Find where the given text appears and provide that cell's center as [x, y] coordinate. 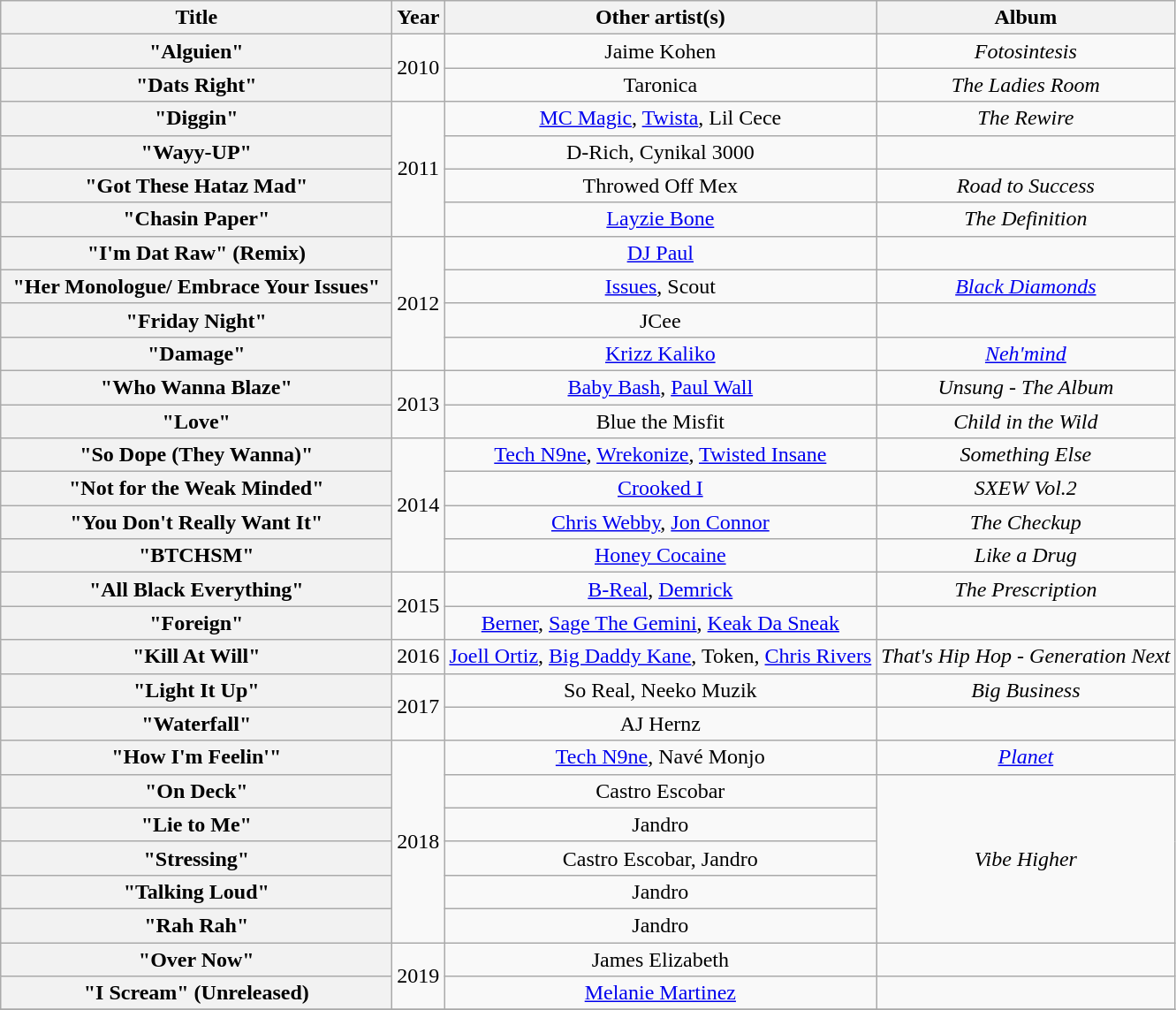
Tech N9ne, Navé Monjo [661, 757]
Jaime Kohen [661, 51]
2017 [419, 707]
Castro Escobar [661, 791]
That's Hip Hop - Generation Next [1026, 657]
James Elizabeth [661, 959]
Baby Bash, Paul Wall [661, 387]
Album [1026, 18]
"Wayy-UP" [196, 152]
2016 [419, 657]
"How I'm Feelin'" [196, 757]
"Diggin" [196, 118]
Black Diamonds [1026, 286]
DJ Paul [661, 253]
Fotosintesis [1026, 51]
Taronica [661, 85]
Big Business [1026, 690]
"Kill At Will" [196, 657]
"Foreign" [196, 623]
"Lie to Me" [196, 824]
"Rah Rah" [196, 925]
"Not for the Weak Minded" [196, 489]
Road to Success [1026, 186]
Child in the Wild [1026, 421]
Throwed Off Mex [661, 186]
"You Don't Really Want It" [196, 522]
So Real, Neeko Muzik [661, 690]
AJ Hernz [661, 724]
2018 [419, 841]
Unsung - The Album [1026, 387]
"Love" [196, 421]
Layzie Bone [661, 219]
"Her Monologue/ Embrace Your Issues" [196, 286]
Joell Ortiz, Big Daddy Kane, Token, Chris Rivers [661, 657]
Tech N9ne, Wrekonize, Twisted Insane [661, 455]
"Over Now" [196, 959]
The Prescription [1026, 589]
Neh'mind [1026, 353]
"Dats Right" [196, 85]
Something Else [1026, 455]
The Definition [1026, 219]
2012 [419, 303]
Issues, Scout [661, 286]
Year [419, 18]
Like a Drug [1026, 556]
2019 [419, 976]
"I Scream" (Unreleased) [196, 993]
D-Rich, Cynikal 3000 [661, 152]
"BTCHSM" [196, 556]
B-Real, Demrick [661, 589]
"Stressing" [196, 858]
SXEW Vol.2 [1026, 489]
2015 [419, 606]
2010 [419, 68]
"So Dope (They Wanna)" [196, 455]
Other artist(s) [661, 18]
Chris Webby, Jon Connor [661, 522]
2014 [419, 505]
Melanie Martinez [661, 993]
2013 [419, 404]
"All Black Everything" [196, 589]
"On Deck" [196, 791]
"Friday Night" [196, 320]
2011 [419, 169]
"Alguien" [196, 51]
MC Magic, Twista, Lil Cece [661, 118]
Krizz Kaliko [661, 353]
"Chasin Paper" [196, 219]
Planet [1026, 757]
"Who Wanna Blaze" [196, 387]
Crooked I [661, 489]
Vibe Higher [1026, 858]
The Ladies Room [1026, 85]
Berner, Sage The Gemini, Keak Da Sneak [661, 623]
Castro Escobar, Jandro [661, 858]
"Damage" [196, 353]
"Talking Loud" [196, 892]
"Got These Hataz Mad" [196, 186]
Honey Cocaine [661, 556]
The Checkup [1026, 522]
The Rewire [1026, 118]
JCee [661, 320]
"Light It Up" [196, 690]
Title [196, 18]
Blue the Misfit [661, 421]
"Waterfall" [196, 724]
"I'm Dat Raw" (Remix) [196, 253]
